Output the [X, Y] coordinate of the center of the cell containing the given text.  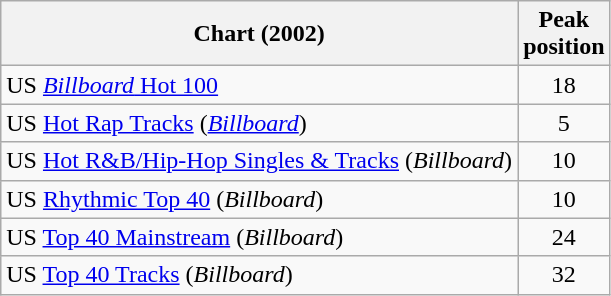
US Top 40 Mainstream (Billboard) [260, 237]
Chart (2002) [260, 34]
5 [564, 123]
US Hot Rap Tracks (Billboard) [260, 123]
US Rhythmic Top 40 (Billboard) [260, 199]
32 [564, 275]
US Top 40 Tracks (Billboard) [260, 275]
Peakposition [564, 34]
18 [564, 85]
US Hot R&B/Hip-Hop Singles & Tracks (Billboard) [260, 161]
US Billboard Hot 100 [260, 85]
24 [564, 237]
